Search for the cell housing the specified text and yield its [x, y] center coordinate. 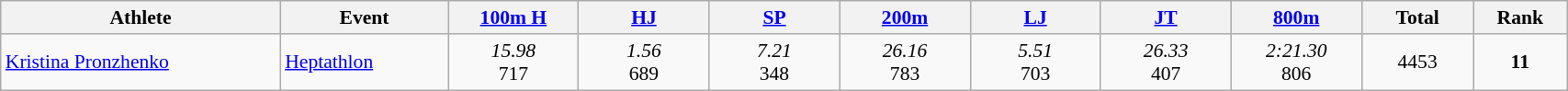
JT [1166, 17]
100m H [513, 17]
4453 [1417, 63]
800m [1296, 17]
LJ [1035, 17]
Rank [1520, 17]
26.16783 [905, 63]
Event [364, 17]
1.56689 [644, 63]
2:21.30806 [1296, 63]
Total [1417, 17]
HJ [644, 17]
26.33407 [1166, 63]
Athlete [141, 17]
7.21348 [774, 63]
Kristina Pronzhenko [141, 63]
Heptathlon [364, 63]
15.98717 [513, 63]
11 [1520, 63]
200m [905, 17]
5.51703 [1035, 63]
SP [774, 17]
